Extract the (x, y) coordinate from the center of the cell holding the provided text.  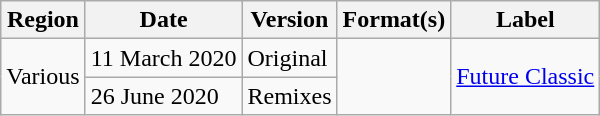
11 March 2020 (164, 58)
Remixes (290, 96)
Original (290, 58)
Date (164, 20)
Version (290, 20)
Label (526, 20)
Future Classic (526, 77)
Region (43, 20)
Various (43, 77)
26 June 2020 (164, 96)
Format(s) (394, 20)
